Output the [x, y] coordinate of the center of the cell containing the given text.  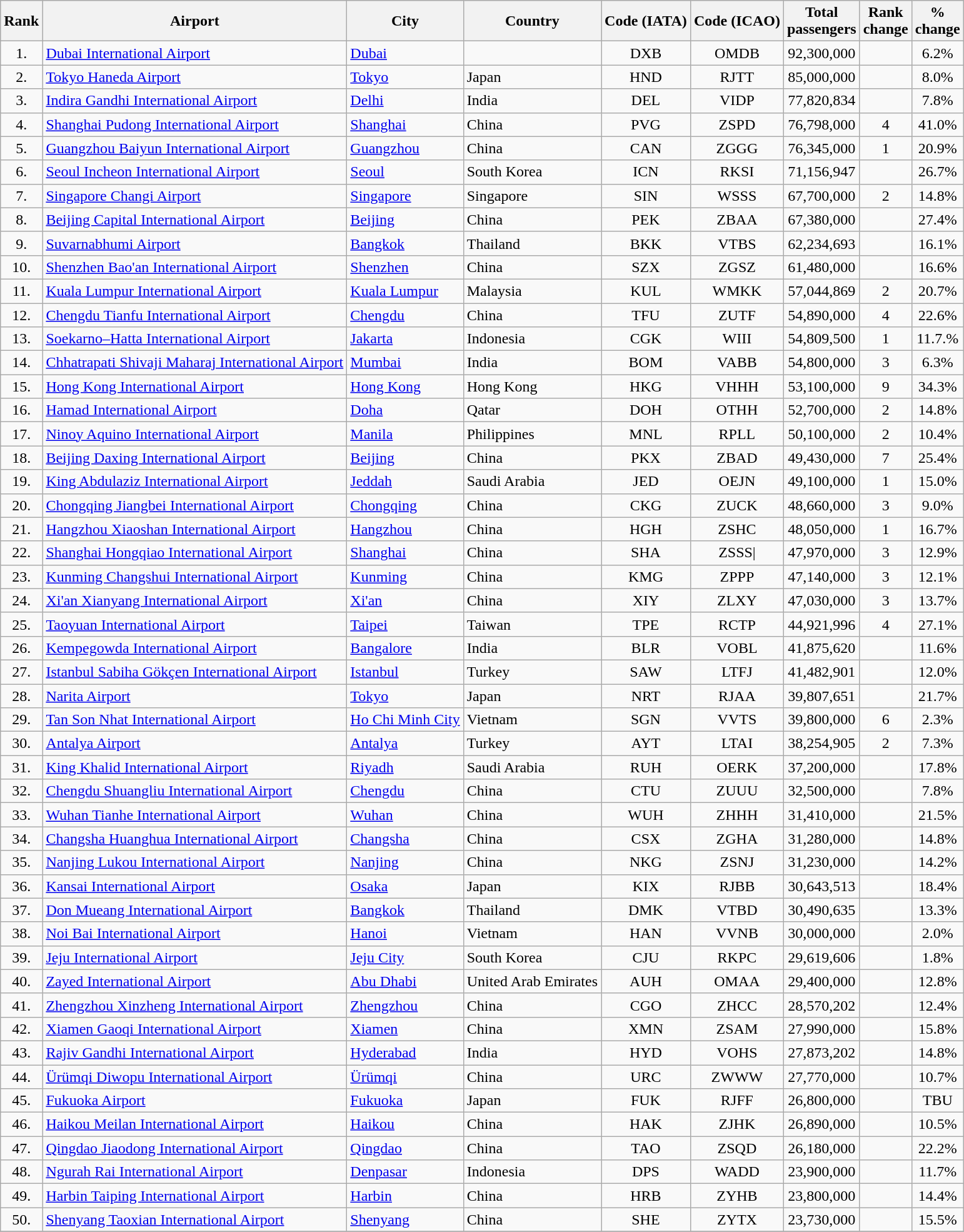
6.3% [938, 363]
Philippines [532, 434]
RJBB [736, 886]
Soekarno–Hatta International Airport [195, 339]
Riyadh [405, 767]
15.5% [938, 1219]
ZWWW [736, 1076]
Xi'an [405, 600]
AYT [646, 744]
13.3% [938, 910]
61,480,000 [821, 267]
Antalya Airport [195, 744]
47,030,000 [821, 600]
RJTT [736, 77]
OTHH [736, 410]
Tan Son Nhat International Airport [195, 720]
Fukuoka [405, 1101]
7 [885, 458]
45. [21, 1101]
Qingdao [405, 1148]
50. [21, 1219]
LTFJ [736, 672]
ICN [646, 172]
85,000,000 [821, 77]
Kuala Lumpur International Airport [195, 291]
BOM [646, 363]
38. [21, 934]
12.8% [938, 981]
Dubai International Airport [195, 53]
Bangalore [405, 648]
Hangzhou Xiaoshan International Airport [195, 529]
AUH [646, 981]
54,809,500 [821, 339]
United Arab Emirates [532, 981]
Rajiv Gandhi International Airport [195, 1053]
11.7% [938, 1172]
SHA [646, 553]
49. [21, 1196]
48,050,000 [821, 529]
9. [21, 243]
25.4% [938, 458]
33. [21, 815]
13. [21, 339]
50,100,000 [821, 434]
DEL [646, 101]
2. [21, 77]
ZBAD [736, 458]
27,770,000 [821, 1076]
29. [21, 720]
Malaysia [532, 291]
39,807,651 [821, 696]
12. [21, 315]
PVG [646, 124]
30. [21, 744]
VHHH [736, 386]
ZSAM [736, 1029]
27,990,000 [821, 1029]
XMN [646, 1029]
VIDP [736, 101]
34. [21, 839]
Abu Dhabi [405, 981]
King Abdulaziz International Airport [195, 482]
18.4% [938, 886]
HRB [646, 1196]
54,890,000 [821, 315]
Hyderabad [405, 1053]
20. [21, 505]
26.7% [938, 172]
CGO [646, 1005]
7.3% [938, 744]
8.0% [938, 77]
OMDB [736, 53]
30,490,635 [821, 910]
14.4% [938, 1196]
Tokyo Haneda Airport [195, 77]
VTBD [736, 910]
76,798,000 [821, 124]
37. [21, 910]
Taiwan [532, 624]
NRT [646, 696]
WMKK [736, 291]
HND [646, 77]
18. [21, 458]
KUL [646, 291]
Chongqing Jiangbei International Airport [195, 505]
49,430,000 [821, 458]
SZX [646, 267]
24. [21, 600]
41,482,901 [821, 672]
Xi'an Xianyang International Airport [195, 600]
Taoyuan International Airport [195, 624]
14.2% [938, 862]
ZBAA [736, 220]
WIII [736, 339]
Jeju City [405, 957]
HKG [646, 386]
47,140,000 [821, 577]
77,820,834 [821, 101]
2.0% [938, 934]
Hangzhou [405, 529]
DPS [646, 1172]
Zhengzhou Xinzheng International Airport [195, 1005]
42. [21, 1029]
Kunming [405, 577]
41. [21, 1005]
ZGGG [736, 148]
SGN [646, 720]
Airport [195, 21]
35. [21, 862]
52,700,000 [821, 410]
XIY [646, 600]
JED [646, 482]
19. [21, 482]
VOBL [736, 648]
OERK [736, 767]
Wuhan Tianhe International Airport [195, 815]
TBU [938, 1101]
21.7% [938, 696]
RPLL [736, 434]
11.7.% [938, 339]
22.2% [938, 1148]
SAW [646, 672]
37,200,000 [821, 767]
10.7% [938, 1076]
48,660,000 [821, 505]
ZUCK [736, 505]
King Khalid International Airport [195, 767]
1. [21, 53]
CKG [646, 505]
67,700,000 [821, 196]
VVTS [736, 720]
6 [885, 720]
Ho Chi Minh City [405, 720]
Chengdu Shuangliu International Airport [195, 791]
Beijing Daxing International Airport [195, 458]
40. [21, 981]
28. [21, 696]
Don Mueang International Airport [195, 910]
PEK [646, 220]
HYD [646, 1053]
HAK [646, 1124]
16.7% [938, 529]
Nanjing [405, 862]
30,000,000 [821, 934]
23. [21, 577]
23,900,000 [821, 1172]
ZSHC [736, 529]
Shenyang [405, 1219]
RKPC [736, 957]
13.7% [938, 600]
RJFF [736, 1101]
4. [21, 124]
Changsha Huanghua International Airport [195, 839]
21.5% [938, 815]
VTBS [736, 243]
Wuhan [405, 815]
Shanghai Hongqiao International Airport [195, 553]
Kansai International Airport [195, 886]
30,643,513 [821, 886]
RJAA [736, 696]
Harbin [405, 1196]
Mumbai [405, 363]
TAO [646, 1148]
Ürümqi Diwopu International Airport [195, 1076]
7. [21, 196]
44,921,996 [821, 624]
20.7% [938, 291]
39,800,000 [821, 720]
MNL [646, 434]
Shanghai Pudong International Airport [195, 124]
14. [21, 363]
6.2% [938, 53]
Guangzhou Baiyun International Airport [195, 148]
16.1% [938, 243]
2.3% [938, 720]
26. [21, 648]
Code (ICAO) [736, 21]
Chhatrapati Shivaji Maharaj International Airport [195, 363]
16.6% [938, 267]
ZYTX [736, 1219]
ZGSZ [736, 267]
17. [21, 434]
21. [21, 529]
WSSS [736, 196]
ZSSS| [736, 553]
20.9% [938, 148]
Kunming Changshui International Airport [195, 577]
%change [938, 21]
71,156,947 [821, 172]
Antalya [405, 744]
CSX [646, 839]
47. [21, 1148]
27. [21, 672]
Seoul Incheon International Airport [195, 172]
54,800,000 [821, 363]
KIX [646, 886]
22. [21, 553]
12.4% [938, 1005]
47,970,000 [821, 553]
OMAA [736, 981]
41.0% [938, 124]
8. [21, 220]
9.0% [938, 505]
Hong Kong International Airport [195, 386]
Manila [405, 434]
ZHHH [736, 815]
Zhengzhou [405, 1005]
9 [885, 386]
Denpasar [405, 1172]
57,044,869 [821, 291]
Qingdao Jiaodong International Airport [195, 1148]
Dubai [405, 53]
Zayed International Airport [195, 981]
Kuala Lumpur [405, 291]
3. [21, 101]
Ngurah Rai International Airport [195, 1172]
31,280,000 [821, 839]
VOHS [736, 1053]
Osaka [405, 886]
Suvarnabhumi Airport [195, 243]
36. [21, 886]
ZSPD [736, 124]
15.0% [938, 482]
Shenyang Taoxian International Airport [195, 1219]
City [405, 21]
67,380,000 [821, 220]
Country [532, 21]
31,410,000 [821, 815]
Istanbul Sabiha Gökçen International Airport [195, 672]
RKSI [736, 172]
Hanoi [405, 934]
10.4% [938, 434]
1.8% [938, 957]
Noi Bai International Airport [195, 934]
Narita Airport [195, 696]
28,570,202 [821, 1005]
23,800,000 [821, 1196]
Qatar [532, 410]
ZJHK [736, 1124]
41,875,620 [821, 648]
PKX [646, 458]
27.1% [938, 624]
Guangzhou [405, 148]
6. [21, 172]
CGK [646, 339]
48. [21, 1172]
CAN [646, 148]
Xiamen [405, 1029]
43. [21, 1053]
Kempegowda International Airport [195, 648]
49,100,000 [821, 482]
26,800,000 [821, 1101]
RCTP [736, 624]
Taipei [405, 624]
SIN [646, 196]
Shenzhen [405, 267]
KMG [646, 577]
15. [21, 386]
Harbin Taiping International Airport [195, 1196]
12.9% [938, 553]
ZUTF [736, 315]
31,230,000 [821, 862]
17.8% [938, 767]
Istanbul [405, 672]
Chongqing [405, 505]
Beijing Capital International Airport [195, 220]
Changsha [405, 839]
CTU [646, 791]
Shenzhen Bao'an International Airport [195, 267]
NKG [646, 862]
ZLXY [736, 600]
27.4% [938, 220]
27,873,202 [821, 1053]
11.6% [938, 648]
5. [21, 148]
38,254,905 [821, 744]
BLR [646, 648]
26,890,000 [821, 1124]
URC [646, 1076]
Jeddah [405, 482]
ZUUU [736, 791]
76,345,000 [821, 148]
Fukuoka Airport [195, 1101]
29,619,606 [821, 957]
WUH [646, 815]
25. [21, 624]
Rankchange [885, 21]
OEJN [736, 482]
DOH [646, 410]
SHE [646, 1219]
BKK [646, 243]
53,100,000 [821, 386]
Seoul [405, 172]
29,400,000 [821, 981]
Jeju International Airport [195, 957]
Haikou Meilan International Airport [195, 1124]
Totalpassengers [821, 21]
34.3% [938, 386]
HGH [646, 529]
92,300,000 [821, 53]
22.6% [938, 315]
RUH [646, 767]
VVNB [736, 934]
15.8% [938, 1029]
32,500,000 [821, 791]
31. [21, 767]
Ninoy Aquino International Airport [195, 434]
32. [21, 791]
TPE [646, 624]
26,180,000 [821, 1148]
Singapore Changi Airport [195, 196]
10. [21, 267]
WADD [736, 1172]
Doha [405, 410]
Delhi [405, 101]
Ürümqi [405, 1076]
46. [21, 1124]
11. [21, 291]
DXB [646, 53]
Rank [21, 21]
16. [21, 410]
39. [21, 957]
ZGHA [736, 839]
Indira Gandhi International Airport [195, 101]
ZHCC [736, 1005]
FUK [646, 1101]
Code (IATA) [646, 21]
Chengdu Tianfu International Airport [195, 315]
ZYHB [736, 1196]
Xiamen Gaoqi International Airport [195, 1029]
12.1% [938, 577]
TFU [646, 315]
VABB [736, 363]
44. [21, 1076]
LTAI [736, 744]
ZSNJ [736, 862]
ZPPP [736, 577]
Nanjing Lukou International Airport [195, 862]
12.0% [938, 672]
Hamad International Airport [195, 410]
10.5% [938, 1124]
DMK [646, 910]
ZSQD [736, 1148]
Haikou [405, 1124]
HAN [646, 934]
CJU [646, 957]
23,730,000 [821, 1219]
Jakarta [405, 339]
62,234,693 [821, 243]
